Return the [X, Y] coordinate for the center point of the cell that contains the specified text.  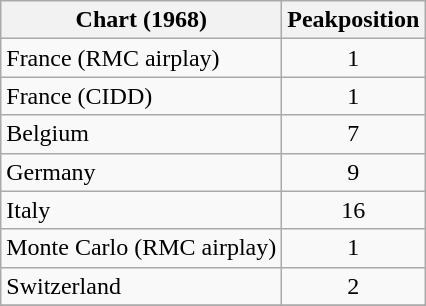
Switzerland [142, 286]
Peakposition [354, 20]
Monte Carlo (RMC airplay) [142, 248]
Chart (1968) [142, 20]
9 [354, 172]
France (RMC airplay) [142, 58]
Germany [142, 172]
Italy [142, 210]
2 [354, 286]
7 [354, 134]
France (CIDD) [142, 96]
16 [354, 210]
Belgium [142, 134]
